Locate the cell with the specified text and output its [X, Y] center coordinate. 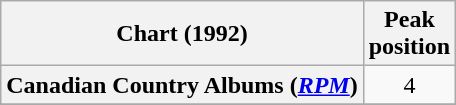
Canadian Country Albums (RPM) [182, 85]
Peakposition [409, 34]
Chart (1992) [182, 34]
4 [409, 85]
